Find where the given text appears and provide that cell's center as [X, Y] coordinate. 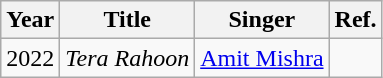
Ref. [356, 20]
Amit Mishra [262, 58]
2022 [30, 58]
Tera Rahoon [128, 58]
Singer [262, 20]
Year [30, 20]
Title [128, 20]
